Detect which cell encompasses the target text, then output its (X, Y) center coordinate. 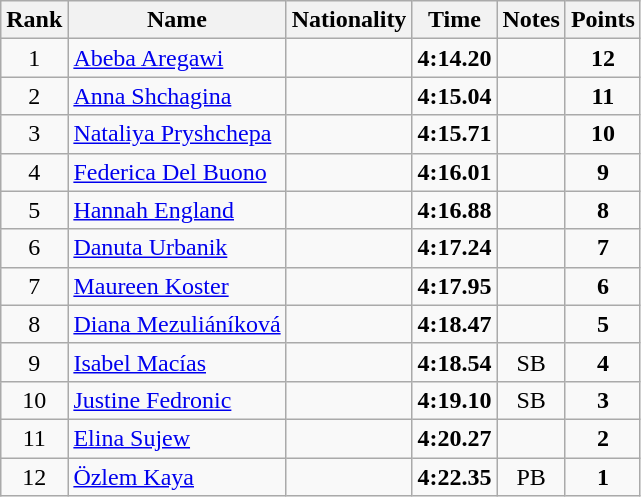
4:16.88 (454, 210)
4:18.54 (454, 362)
Nationality (349, 20)
Isabel Macías (177, 362)
Justine Fedronic (177, 400)
PB (531, 477)
4:22.35 (454, 477)
Nataliya Pryshchepa (177, 134)
Notes (531, 20)
4:17.24 (454, 248)
Time (454, 20)
4:14.20 (454, 58)
4:18.47 (454, 324)
4:16.01 (454, 172)
Hannah England (177, 210)
4:19.10 (454, 400)
4:15.71 (454, 134)
Danuta Urbanik (177, 248)
Elina Sujew (177, 438)
Points (602, 20)
4:17.95 (454, 286)
4:15.04 (454, 96)
Maureen Koster (177, 286)
Federica Del Buono (177, 172)
Name (177, 20)
Abeba Aregawi (177, 58)
Anna Shchagina (177, 96)
Özlem Kaya (177, 477)
Diana Mezuliáníková (177, 324)
4:20.27 (454, 438)
Rank (34, 20)
